Determine the (x, y) coordinate at the center of the cell enclosing the given text.  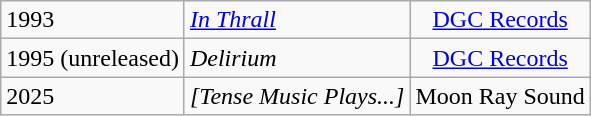
2025 (93, 96)
Delirium (297, 58)
1993 (93, 20)
In Thrall (297, 20)
Moon Ray Sound (500, 96)
[Tense Music Plays...] (297, 96)
1995 (unreleased) (93, 58)
